Capture the cell that displays the provided text and extract its [X, Y] central coordinate. 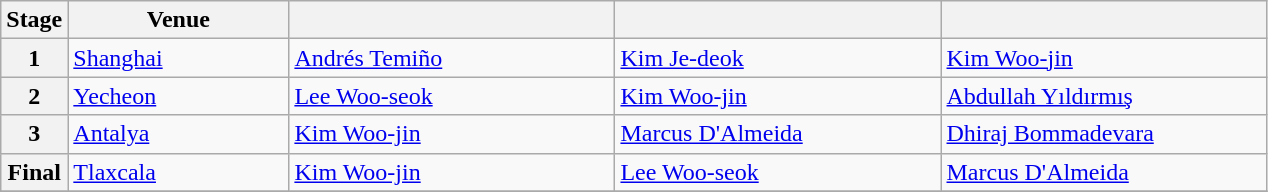
Yecheon [178, 96]
Stage [34, 20]
Shanghai [178, 58]
Venue [178, 20]
Antalya [178, 134]
Dhiraj Bommadevara [1104, 134]
1 [34, 58]
Abdullah Yıldırmış [1104, 96]
Andrés Temiño [452, 58]
Kim Je-deok [778, 58]
3 [34, 134]
Tlaxcala [178, 172]
Final [34, 172]
2 [34, 96]
